Return [x, y] of the center of cell containing provided text 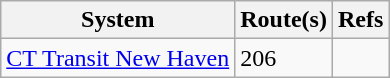
206 [284, 58]
Route(s) [284, 20]
Refs [360, 20]
CT Transit New Haven [118, 58]
System [118, 20]
